Identify which cell holds the provided text, then report its (x, y) central coordinate. 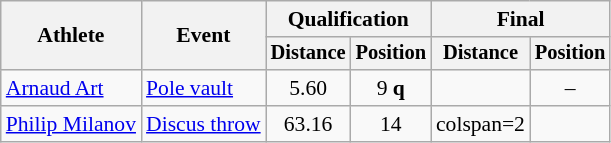
9 q (391, 88)
colspan=2 (480, 124)
Philip Milanov (71, 124)
Arnaud Art (71, 88)
5.60 (308, 88)
Pole vault (204, 88)
Final (520, 19)
63.16 (308, 124)
Qualification (348, 19)
Event (204, 36)
– (570, 88)
Discus throw (204, 124)
Athlete (71, 36)
14 (391, 124)
